Pinpoint the cell where the given text exists, returning its (X, Y) midpoint coordinate. 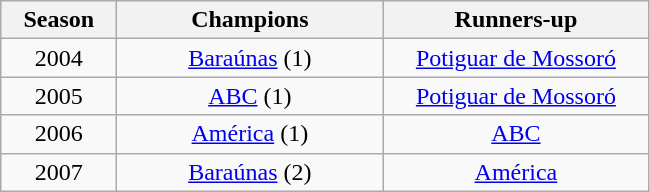
Champions (250, 20)
América (516, 172)
Runners-up (516, 20)
Baraúnas (2) (250, 172)
ABC (1) (250, 96)
2006 (59, 134)
América (1) (250, 134)
ABC (516, 134)
2007 (59, 172)
Baraúnas (1) (250, 58)
Season (59, 20)
2004 (59, 58)
2005 (59, 96)
